Capture the cell that displays the provided text and extract its [x, y] central coordinate. 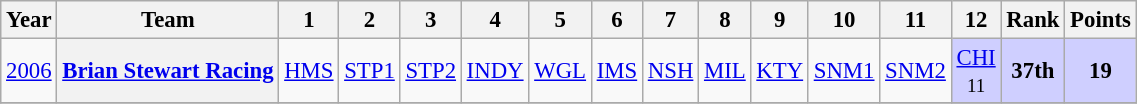
5 [560, 20]
8 [725, 20]
Team [168, 20]
7 [670, 20]
2 [370, 20]
CHI11 [976, 72]
19 [1100, 72]
INDY [495, 72]
HMS [309, 72]
1 [309, 20]
IMS [616, 72]
6 [616, 20]
STP2 [430, 72]
STP1 [370, 72]
12 [976, 20]
3 [430, 20]
37th [1033, 72]
4 [495, 20]
Brian Stewart Racing [168, 72]
NSH [670, 72]
11 [916, 20]
9 [780, 20]
Points [1100, 20]
Rank [1033, 20]
10 [844, 20]
WGL [560, 72]
KTY [780, 72]
SNM1 [844, 72]
MIL [725, 72]
2006 [29, 72]
SNM2 [916, 72]
Year [29, 20]
